From the cell containing the given text, extract its center point as [X, Y] coordinate. 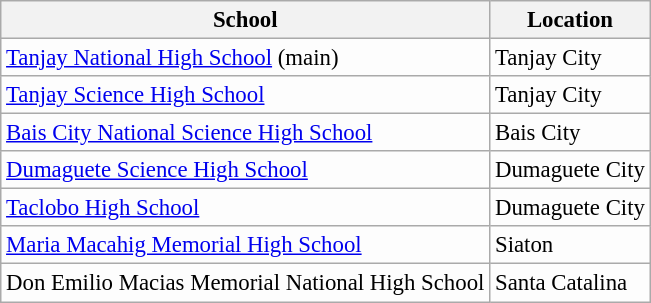
Tanjay National High School (main) [246, 58]
Don Emilio Macias Memorial National High School [246, 283]
Dumaguete Science High School [246, 170]
Location [570, 20]
School [246, 20]
Taclobo High School [246, 208]
Bais City [570, 133]
Bais City National Science High School [246, 133]
Santa Catalina [570, 283]
Tanjay Science High School [246, 95]
Siaton [570, 245]
Maria Macahig Memorial High School [246, 245]
